Find where the given text appears and provide that cell's center as [X, Y] coordinate. 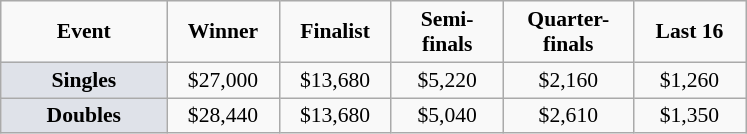
$2,610 [568, 116]
$1,260 [689, 80]
Quarter-finals [568, 32]
$28,440 [223, 116]
$1,350 [689, 116]
Winner [223, 32]
$2,160 [568, 80]
Finalist [335, 32]
Semi-finals [447, 32]
Event [84, 32]
Last 16 [689, 32]
$5,040 [447, 116]
$5,220 [447, 80]
Doubles [84, 116]
$27,000 [223, 80]
Singles [84, 80]
